Return [X, Y] of the center of cell containing provided text 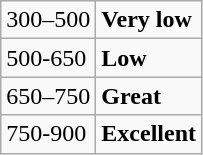
300–500 [48, 20]
Very low [149, 20]
750-900 [48, 134]
Excellent [149, 134]
Low [149, 58]
Great [149, 96]
650–750 [48, 96]
500-650 [48, 58]
